Scan for the cell matching the given text and deliver its [X, Y] coordinate at center. 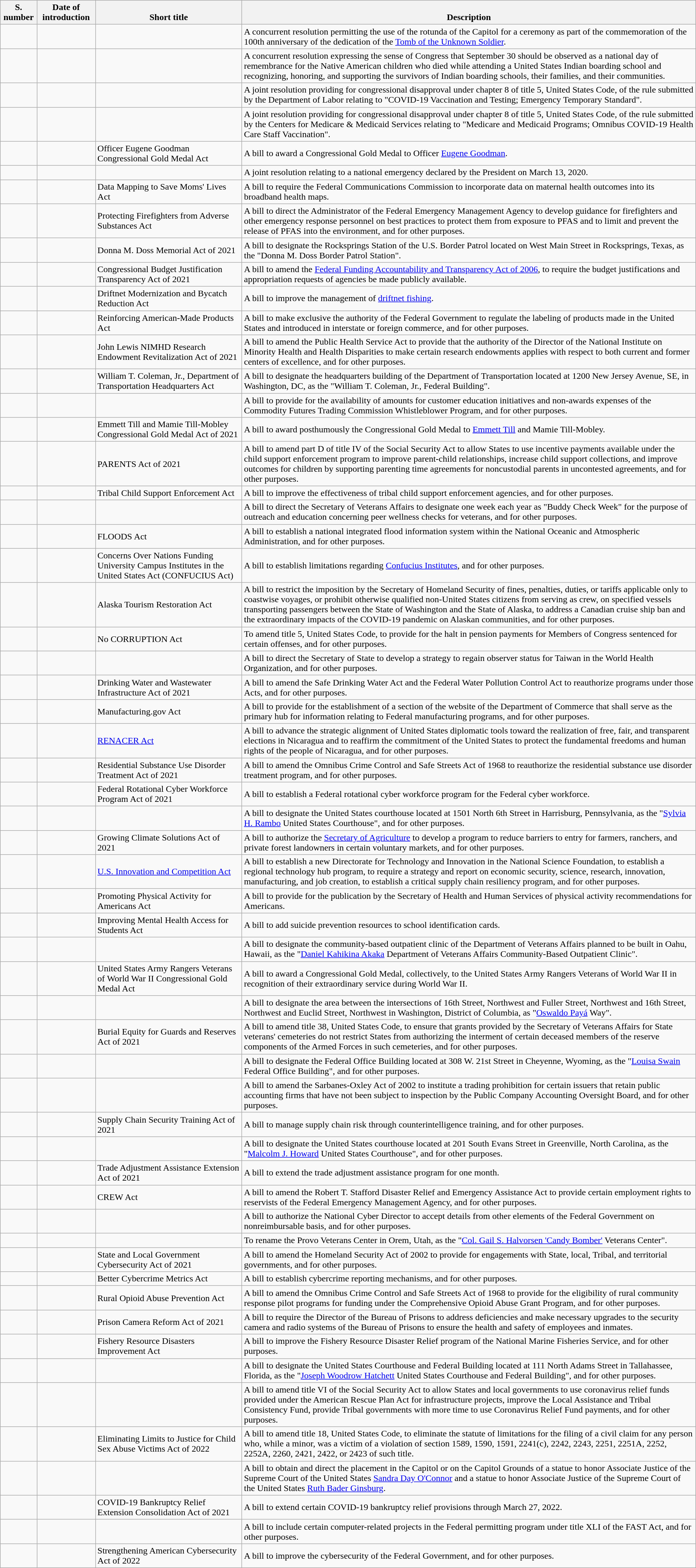
Improving Mental Health Access for Students Act [169, 925]
COVID-19 Bankruptcy Relief Extension Consolidation Act of 2021 [169, 1507]
Eliminating Limits to Justice for Child Sex Abuse Victims Act of 2022 [169, 1444]
Donna M. Doss Memorial Act of 2021 [169, 250]
United States Army Rangers Veterans of World War II Congressional Gold Medal Act [169, 978]
Promoting Physical Activity for Americans Act [169, 901]
To rename the Provo Veterans Center in Orem, Utah, as the "Col. Gail S. Halvorsen 'Candy Bomber' Veterans Center". [469, 1240]
A bill to extend the trade adjustment assistance program for one month. [469, 1172]
Reinforcing American-Made Products Act [169, 323]
A bill to manage supply chain risk through counterintelligence training, and for other purposes. [469, 1124]
A bill to extend certain COVID-19 bankruptcy relief provisions through March 27, 2022. [469, 1507]
Tribal Child Support Enforcement Act [169, 493]
A bill to improve the cybersecurity of the Federal Government, and for other purposes. [469, 1555]
CREW Act [169, 1197]
PARENTS Act of 2021 [169, 464]
No CORRUPTION Act [169, 639]
Prison Camera Reform Act of 2021 [169, 1322]
A bill to establish a Federal rotational cyber workforce program for the Federal cyber workforce. [469, 794]
A bill to establish cybercrime reporting mechanisms, and for other purposes. [469, 1279]
Short title [169, 13]
A bill to include certain computer-related projects in the Federal permitting program under title XLI of the FAST Act, and for other purposes. [469, 1532]
Supply Chain Security Training Act of 2021 [169, 1124]
A bill to improve the management of driftnet fishing. [469, 298]
Date of introduction [66, 13]
Drinking Water and Wastewater Infrastructure Act of 2021 [169, 687]
Residential Substance Use Disorder Treatment Act of 2021 [169, 770]
RENACER Act [169, 741]
Rural Opioid Abuse Prevention Act [169, 1298]
Burial Equity for Guards and Reserves Act of 2021 [169, 1037]
Officer Eugene Goodman Congressional Gold Medal Act [169, 153]
A bill to improve the Fishery Resource Disaster Relief program of the National Marine Fisheries Service, and for other purposes. [469, 1346]
A bill to improve the effectiveness of tribal child support enforcement agencies, and for other purposes. [469, 493]
A bill to add suicide prevention resources to school identification cards. [469, 925]
Federal Rotational Cyber Workforce Program Act of 2021 [169, 794]
S. number [19, 13]
John Lewis NIMHD Research Endowment Revitalization Act of 2021 [169, 352]
A bill to provide for the publication by the Secretary of Health and Human Services of physical activity recommendations for Americans. [469, 901]
Description [469, 13]
Protecting Firefighters from Adverse Substances Act [169, 221]
Growing Climate Solutions Act of 2021 [169, 842]
A bill to award a Congressional Gold Medal to Officer Eugene Goodman. [469, 153]
A bill to award posthumously the Congressional Gold Medal to Emmett Till and Mamie Till-Mobley. [469, 430]
FLOODS Act [169, 536]
Fishery Resource Disasters Improvement Act [169, 1346]
Manufacturing.gov Act [169, 712]
Concerns Over Nations Funding University Campus Institutes in the United States Act (CONFUCIUS Act) [169, 565]
Strengthening American Cybersecurity Act of 2022 [169, 1555]
Emmett Till and Mamie Till-Mobley Congressional Gold Medal Act of 2021 [169, 430]
Driftnet Modernization and Bycatch Reduction Act [169, 298]
A bill to establish limitations regarding Confucius Institutes, and for other purposes. [469, 565]
State and Local Government Cybersecurity Act of 2021 [169, 1259]
Better Cybercrime Metrics Act [169, 1279]
Data Mapping to Save Moms' Lives Act [169, 192]
Trade Adjustment Assistance Extension Act of 2021 [169, 1172]
Alaska Tourism Restoration Act [169, 604]
A bill to require the Federal Communications Commission to incorporate data on maternal health outcomes into its broadband health maps. [469, 192]
A joint resolution relating to a national emergency declared by the President on March 13, 2020. [469, 172]
Congressional Budget Justification Transparency Act of 2021 [169, 274]
William T. Coleman, Jr., Department of Transportation Headquarters Act [169, 381]
U.S. Innovation and Competition Act [169, 872]
